For the text-containing cell, return its midpoint in [X, Y] coordinate format. 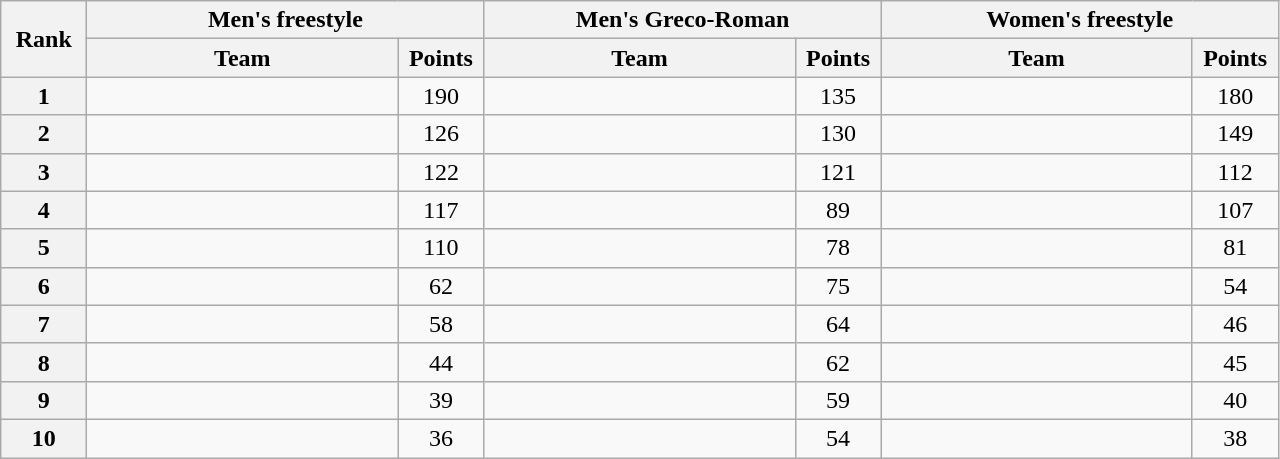
3 [44, 172]
126 [441, 134]
39 [441, 400]
36 [441, 438]
10 [44, 438]
40 [1235, 400]
121 [838, 172]
89 [838, 210]
81 [1235, 248]
45 [1235, 362]
59 [838, 400]
180 [1235, 96]
58 [441, 324]
Men's Greco-Roman [682, 20]
8 [44, 362]
9 [44, 400]
110 [441, 248]
38 [1235, 438]
5 [44, 248]
117 [441, 210]
Women's freestyle [1080, 20]
78 [838, 248]
7 [44, 324]
122 [441, 172]
130 [838, 134]
Rank [44, 39]
44 [441, 362]
1 [44, 96]
149 [1235, 134]
112 [1235, 172]
190 [441, 96]
135 [838, 96]
46 [1235, 324]
107 [1235, 210]
75 [838, 286]
6 [44, 286]
Men's freestyle [286, 20]
4 [44, 210]
2 [44, 134]
64 [838, 324]
